Detect which cell encompasses the target text, then output its (x, y) center coordinate. 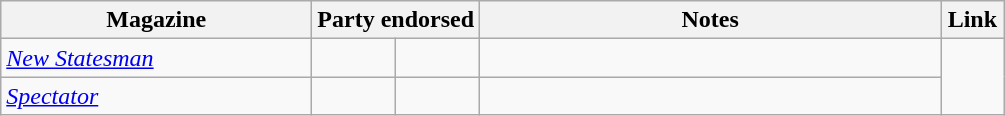
Party endorsed (396, 20)
Link (973, 20)
Notes (710, 20)
Magazine (156, 20)
Spectator (156, 96)
New Statesman (156, 58)
